Detect which cell encompasses the target text, then output its (x, y) center coordinate. 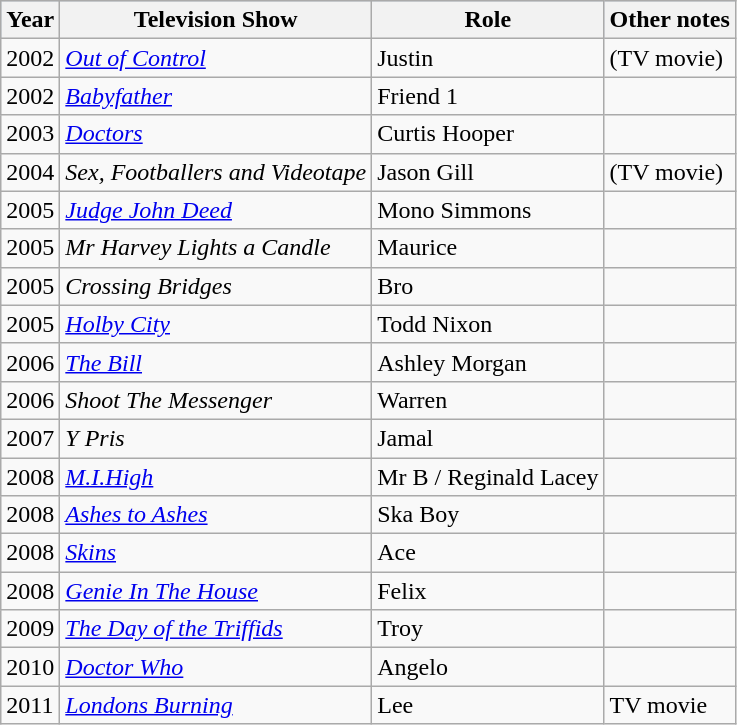
Friend 1 (488, 96)
Mr Harvey Lights a Candle (216, 248)
2003 (30, 134)
Role (488, 20)
Maurice (488, 248)
Crossing Bridges (216, 286)
Year (30, 20)
Jamal (488, 438)
Jason Gill (488, 172)
Warren (488, 400)
Angelo (488, 667)
Doctors (216, 134)
Genie In The House (216, 591)
Mono Simmons (488, 210)
Skins (216, 553)
Sex, Footballers and Videotape (216, 172)
Curtis Hooper (488, 134)
Holby City (216, 324)
Troy (488, 629)
2007 (30, 438)
Other notes (670, 20)
Babyfather (216, 96)
Ashes to Ashes (216, 515)
Lee (488, 705)
The Day of the Triffids (216, 629)
Todd Nixon (488, 324)
2011 (30, 705)
Mr B / Reginald Lacey (488, 477)
Y Pris (216, 438)
Out of Control (216, 58)
Ace (488, 553)
Bro (488, 286)
Doctor Who (216, 667)
The Bill (216, 362)
2009 (30, 629)
Justin (488, 58)
Felix (488, 591)
Television Show (216, 20)
TV movie (670, 705)
Ashley Morgan (488, 362)
Londons Burning (216, 705)
2004 (30, 172)
2010 (30, 667)
Ska Boy (488, 515)
M.I.High (216, 477)
Judge John Deed (216, 210)
Shoot The Messenger (216, 400)
